Scan for the cell matching the given text and deliver its (X, Y) coordinate at center. 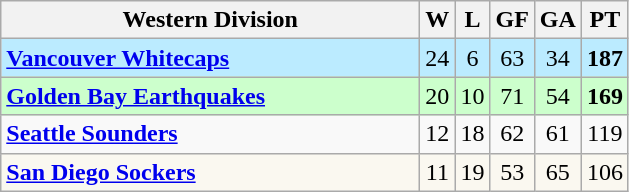
PT (604, 20)
187 (604, 58)
18 (472, 134)
11 (438, 172)
San Diego Sockers (210, 172)
62 (512, 134)
Vancouver Whitecaps (210, 58)
24 (438, 58)
L (472, 20)
20 (438, 96)
12 (438, 134)
71 (512, 96)
53 (512, 172)
54 (558, 96)
Western Division (210, 20)
65 (558, 172)
GA (558, 20)
GF (512, 20)
10 (472, 96)
Golden Bay Earthquakes (210, 96)
W (438, 20)
Seattle Sounders (210, 134)
63 (512, 58)
169 (604, 96)
106 (604, 172)
34 (558, 58)
19 (472, 172)
61 (558, 134)
6 (472, 58)
119 (604, 134)
